Return the [X, Y] coordinate for the center point of the cell that contains the specified text.  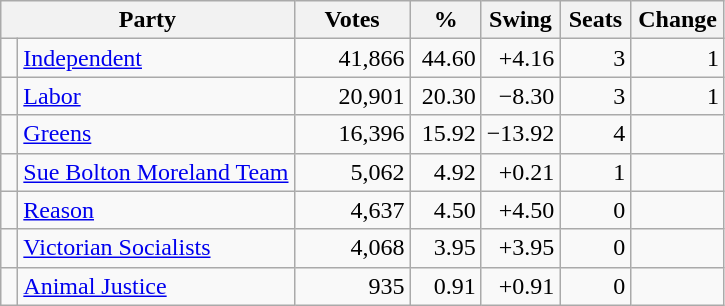
20,901 [352, 96]
4.50 [446, 210]
5,062 [352, 172]
Sue Bolton Moreland Team [156, 172]
4.92 [446, 172]
15.92 [446, 134]
4,068 [352, 248]
Greens [156, 134]
Party [148, 20]
Change [678, 20]
20.30 [446, 96]
+0.91 [520, 286]
44.60 [446, 58]
Votes [352, 20]
4,637 [352, 210]
3.95 [446, 248]
16,396 [352, 134]
−8.30 [520, 96]
Independent [156, 58]
Seats [596, 20]
−13.92 [520, 134]
0.91 [446, 286]
+4.16 [520, 58]
+3.95 [520, 248]
4 [596, 134]
% [446, 20]
41,866 [352, 58]
+0.21 [520, 172]
Reason [156, 210]
Swing [520, 20]
935 [352, 286]
Labor [156, 96]
Victorian Socialists [156, 248]
Animal Justice [156, 286]
+4.50 [520, 210]
